Extract the (X, Y) coordinate from the center of the cell holding the provided text.  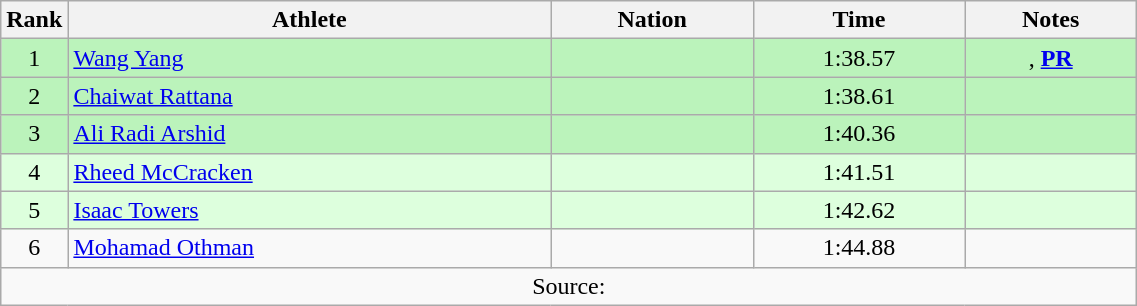
Rank (34, 20)
5 (34, 210)
Isaac Towers (310, 210)
Time (858, 20)
3 (34, 134)
Mohamad Othman (310, 248)
Rheed McCracken (310, 172)
Ali Radi Arshid (310, 134)
1:44.88 (858, 248)
1 (34, 58)
Notes (1050, 20)
2 (34, 96)
Athlete (310, 20)
Chaiwat Rattana (310, 96)
1:38.61 (858, 96)
4 (34, 172)
Nation (652, 20)
6 (34, 248)
, PR (1050, 58)
1:40.36 (858, 134)
Wang Yang (310, 58)
1:38.57 (858, 58)
1:42.62 (858, 210)
Source: (569, 286)
1:41.51 (858, 172)
